Return the [x, y] coordinate for the center point of the cell that contains the specified text.  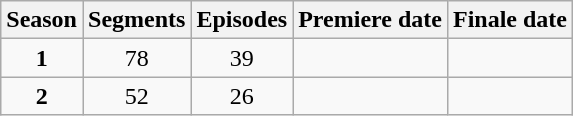
26 [242, 96]
39 [242, 58]
52 [136, 96]
1 [42, 58]
78 [136, 58]
2 [42, 96]
Segments [136, 20]
Episodes [242, 20]
Premiere date [370, 20]
Season [42, 20]
Finale date [510, 20]
